Capture the cell that displays the provided text and extract its [x, y] central coordinate. 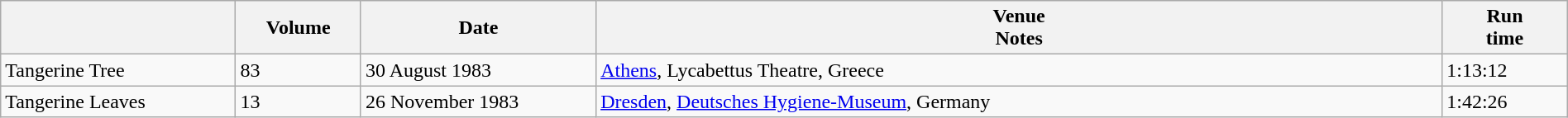
Tangerine Leaves [118, 101]
Runtime [1505, 28]
1:42:26 [1505, 101]
1:13:12 [1505, 70]
83 [299, 70]
Athens, Lycabettus Theatre, Greece [1019, 70]
Date [478, 28]
13 [299, 101]
Tangerine Tree [118, 70]
Dresden, Deutsches Hygiene-Museum, Germany [1019, 101]
30 August 1983 [478, 70]
Volume [299, 28]
VenueNotes [1019, 28]
26 November 1983 [478, 101]
